Find where the given text appears and provide that cell's center as [X, Y] coordinate. 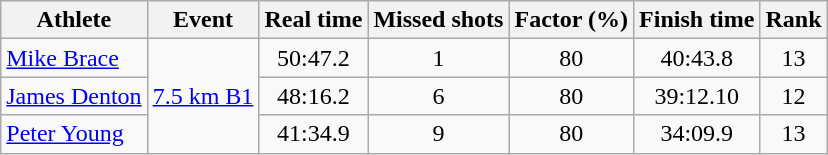
12 [794, 96]
Event [203, 20]
Factor (%) [572, 20]
Finish time [697, 20]
39:12.10 [697, 96]
9 [438, 134]
Real time [314, 20]
7.5 km B1 [203, 96]
40:43.8 [697, 58]
Rank [794, 20]
Peter Young [74, 134]
41:34.9 [314, 134]
48:16.2 [314, 96]
6 [438, 96]
34:09.9 [697, 134]
Mike Brace [74, 58]
50:47.2 [314, 58]
James Denton [74, 96]
Athlete [74, 20]
Missed shots [438, 20]
1 [438, 58]
